Extract the [x, y] coordinate from the center of the cell holding the provided text.  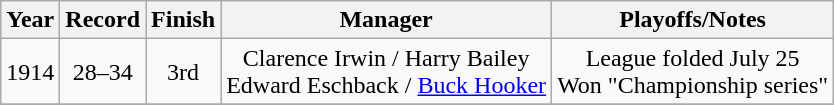
1914 [30, 72]
Finish [184, 20]
Clarence Irwin / Harry Bailey Edward Eschback / Buck Hooker [386, 72]
28–34 [103, 72]
Year [30, 20]
Record [103, 20]
League folded July 25Won "Championship series" [693, 72]
Playoffs/Notes [693, 20]
Manager [386, 20]
3rd [184, 72]
